Pinpoint the cell where the given text exists, returning its [x, y] midpoint coordinate. 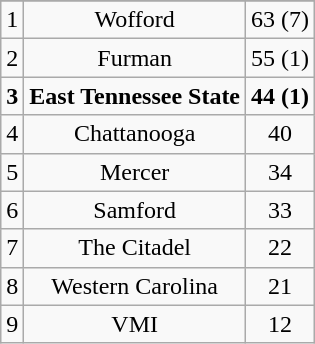
63 (7) [280, 20]
2 [12, 58]
34 [280, 172]
4 [12, 134]
6 [12, 210]
Chattanooga [135, 134]
40 [280, 134]
1 [12, 20]
55 (1) [280, 58]
Wofford [135, 20]
33 [280, 210]
12 [280, 324]
5 [12, 172]
VMI [135, 324]
21 [280, 286]
8 [12, 286]
9 [12, 324]
22 [280, 248]
Furman [135, 58]
44 (1) [280, 96]
Mercer [135, 172]
Western Carolina [135, 286]
East Tennessee State [135, 96]
Samford [135, 210]
7 [12, 248]
3 [12, 96]
The Citadel [135, 248]
